Pinpoint the cell where the given text exists, returning its (X, Y) midpoint coordinate. 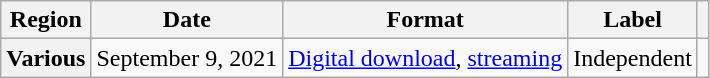
Format (426, 20)
September 9, 2021 (187, 58)
Region (46, 20)
Date (187, 20)
Independent (633, 58)
Various (46, 58)
Label (633, 20)
Digital download, streaming (426, 58)
